Detect which cell encompasses the target text, then output its (X, Y) center coordinate. 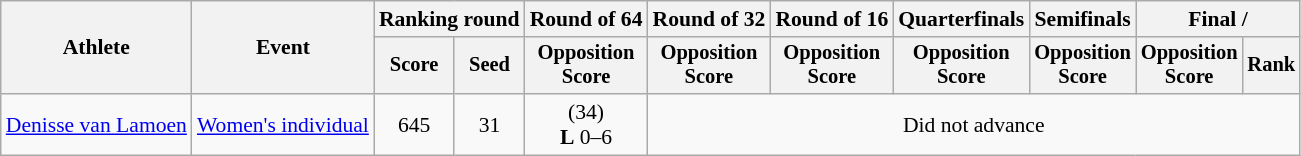
Denisse van Lamoen (96, 124)
Ranking round (450, 19)
Score (414, 66)
Athlete (96, 48)
Round of 16 (832, 19)
Did not advance (974, 124)
645 (414, 124)
Round of 32 (708, 19)
Final / (1218, 19)
Quarterfinals (961, 19)
(34)L 0–6 (586, 124)
Women's individual (283, 124)
31 (489, 124)
Rank (1271, 66)
Semifinals (1082, 19)
Seed (489, 66)
Round of 64 (586, 19)
Event (283, 48)
